Capture the cell that displays the provided text and extract its [X, Y] central coordinate. 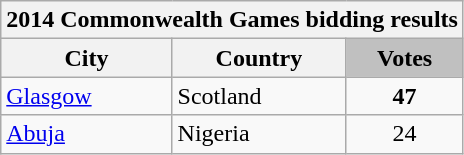
Abuja [86, 134]
Scotland [259, 96]
Country [259, 58]
Glasgow [86, 96]
47 [405, 96]
24 [405, 134]
Nigeria [259, 134]
City [86, 58]
2014 Commonwealth Games bidding results [232, 20]
Votes [405, 58]
